Determine the (X, Y) coordinate at the center of the cell enclosing the given text.  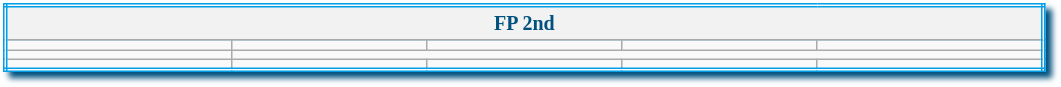
FP 2nd (524, 24)
